Scan for the cell matching the given text and deliver its [X, Y] coordinate at center. 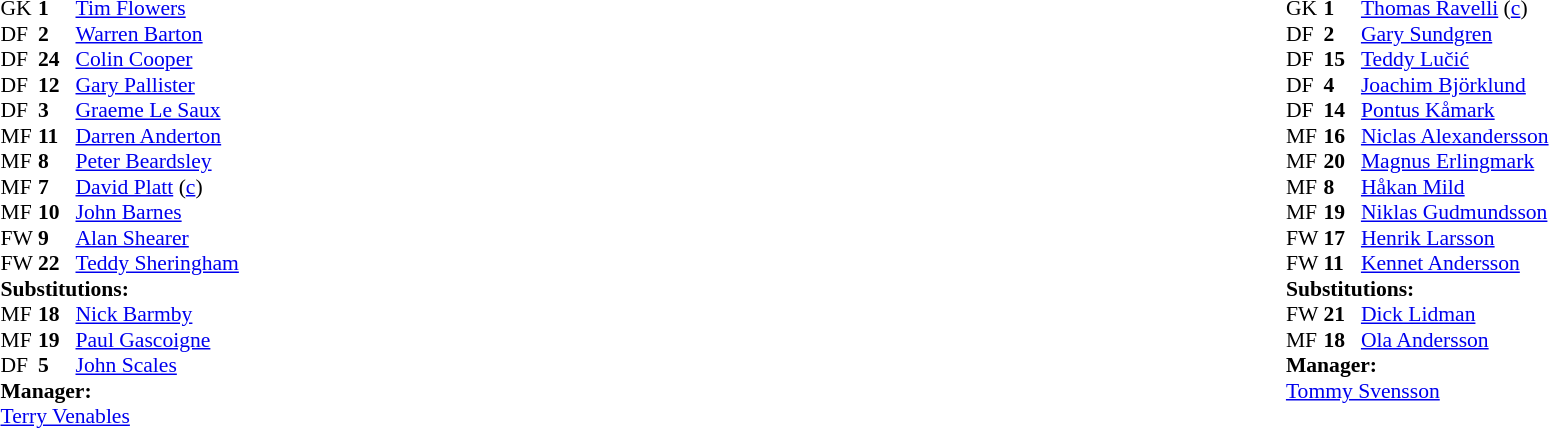
Magnus Erlingmark [1455, 161]
Nick Barmby [158, 315]
Niclas Alexandersson [1455, 136]
22 [57, 263]
Dick Lidman [1455, 315]
Håkan Mild [1455, 187]
Pontus Kåmark [1455, 111]
Joachim Björklund [1455, 85]
7 [57, 187]
Alan Shearer [158, 238]
12 [57, 85]
Niklas Gudmundsson [1455, 213]
Graeme Le Saux [158, 111]
9 [57, 238]
John Barnes [158, 213]
15 [1342, 59]
Ola Andersson [1455, 340]
Kennet Andersson [1455, 263]
3 [57, 111]
Peter Beardsley [158, 161]
21 [1342, 315]
10 [57, 213]
Henrik Larsson [1455, 238]
Gary Sundgren [1455, 34]
Gary Pallister [158, 85]
Paul Gascoigne [158, 340]
14 [1342, 111]
John Scales [158, 365]
20 [1342, 161]
5 [57, 365]
David Platt (c) [158, 187]
Tommy Svensson [1418, 391]
Warren Barton [158, 34]
Colin Cooper [158, 59]
17 [1342, 238]
Darren Anderton [158, 136]
4 [1342, 85]
Teddy Sheringham [158, 263]
Teddy Lučić [1455, 59]
24 [57, 59]
16 [1342, 136]
